From the cell containing the given text, extract its center point as (x, y) coordinate. 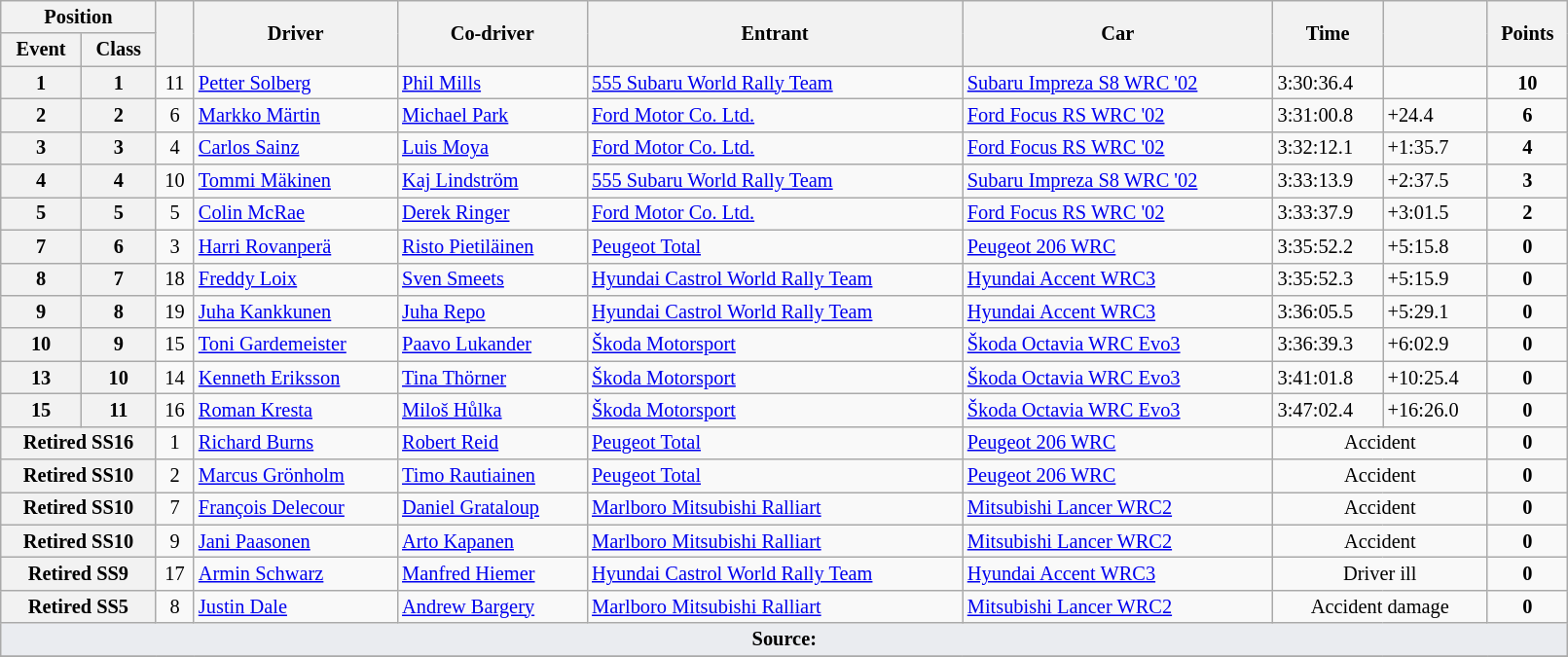
3:31:00.8 (1328, 115)
3:33:13.9 (1328, 181)
3:30:36.4 (1328, 83)
Markko Märtin (296, 115)
Roman Kresta (296, 410)
Phil Mills (492, 83)
3:36:05.5 (1328, 311)
Kenneth Eriksson (296, 378)
+16:26.0 (1435, 410)
Time (1328, 33)
Derek Ringer (492, 213)
3:47:02.4 (1328, 410)
19 (175, 311)
Harri Rovanperä (296, 246)
Daniel Grataloup (492, 508)
Robert Reid (492, 443)
Retired SS16 (78, 443)
Toni Gardemeister (296, 345)
Manfred Hiemer (492, 573)
3:35:52.2 (1328, 246)
16 (175, 410)
Co-driver (492, 33)
+3:01.5 (1435, 213)
Entrant (775, 33)
Risto Pietiläinen (492, 246)
Armin Schwarz (296, 573)
+5:29.1 (1435, 311)
+1:35.7 (1435, 148)
+5:15.8 (1435, 246)
17 (175, 573)
+6:02.9 (1435, 345)
Accident damage (1380, 606)
Freddy Loix (296, 279)
Justin Dale (296, 606)
Marcus Grönholm (296, 476)
Miloš Hůlka (492, 410)
Richard Burns (296, 443)
+24.4 (1435, 115)
Petter Solberg (296, 83)
3:32:12.1 (1328, 148)
3:41:01.8 (1328, 378)
François Delecour (296, 508)
+10:25.4 (1435, 378)
13 (41, 378)
Sven Smeets (492, 279)
Michael Park (492, 115)
Carlos Sainz (296, 148)
Driver (296, 33)
Points (1528, 33)
Luis Moya (492, 148)
3:35:52.3 (1328, 279)
Kaj Lindström (492, 181)
Andrew Bargery (492, 606)
Arto Kapanen (492, 541)
Class (119, 50)
Juha Kankkunen (296, 311)
14 (175, 378)
Driver ill (1380, 573)
Retired SS5 (78, 606)
Paavo Lukander (492, 345)
3:36:39.3 (1328, 345)
Position (78, 17)
18 (175, 279)
3:33:37.9 (1328, 213)
Juha Repo (492, 311)
Retired SS9 (78, 573)
Tommi Mäkinen (296, 181)
+5:15.9 (1435, 279)
Colin McRae (296, 213)
Tina Thörner (492, 378)
+2:37.5 (1435, 181)
Timo Rautiainen (492, 476)
Jani Paasonen (296, 541)
Event (41, 50)
Car (1117, 33)
Source: (784, 639)
